Pinpoint the cell where the given text exists, returning its [x, y] midpoint coordinate. 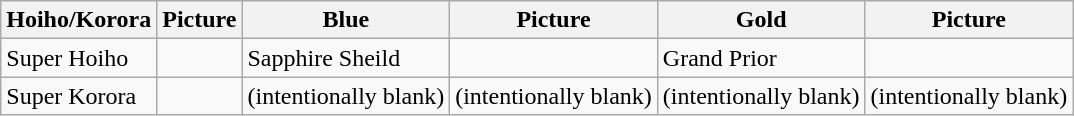
Gold [761, 20]
Blue [346, 20]
Sapphire Sheild [346, 58]
Super Korora [79, 96]
Hoiho/Korora [79, 20]
Grand Prior [761, 58]
Super Hoiho [79, 58]
